Pinpoint the cell where the given text exists, returning its [X, Y] midpoint coordinate. 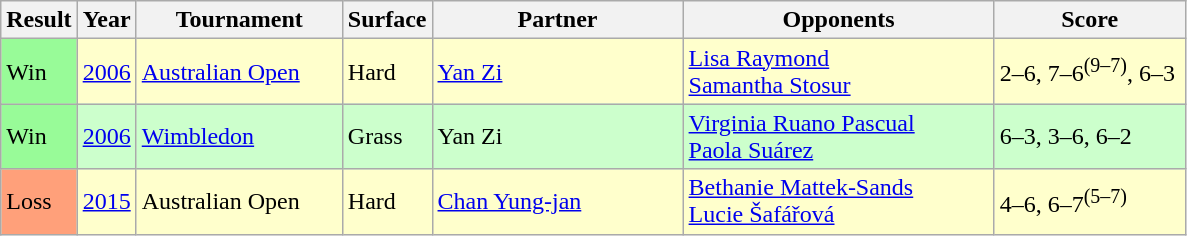
Score [1090, 20]
Chan Yung-jan [558, 202]
Loss [39, 202]
4–6, 6–7(5–7) [1090, 202]
Bethanie Mattek-Sands Lucie Šafářová [838, 202]
6–3, 3–6, 6–2 [1090, 136]
Wimbledon [239, 136]
Surface [387, 20]
2015 [106, 202]
Virginia Ruano Pascual Paola Suárez [838, 136]
2–6, 7–6(9–7), 6–3 [1090, 72]
Lisa Raymond Samantha Stosur [838, 72]
Result [39, 20]
Tournament [239, 20]
Opponents [838, 20]
Grass [387, 136]
Year [106, 20]
Partner [558, 20]
